Identify which cell holds the provided text, then report its [X, Y] central coordinate. 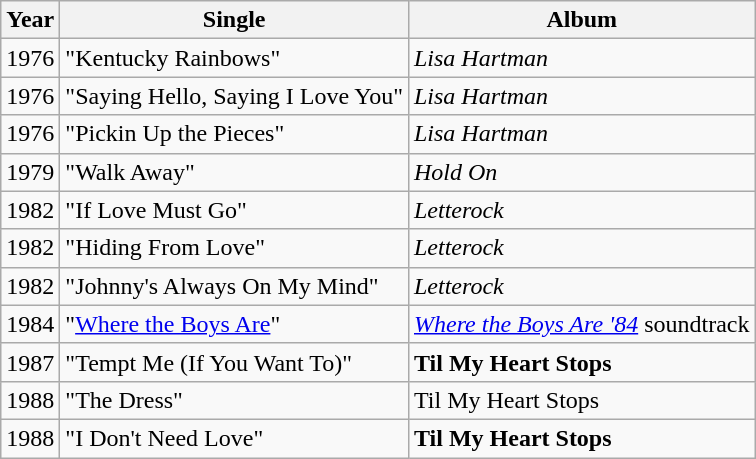
"Tempt Me (If You Want To)" [234, 362]
"If Love Must Go" [234, 210]
"Where the Boys Are" [234, 324]
"Walk Away" [234, 172]
1987 [30, 362]
Year [30, 20]
"Johnny's Always On My Mind" [234, 286]
"Hiding From Love" [234, 248]
"Pickin Up the Pieces" [234, 134]
1979 [30, 172]
Where the Boys Are '84 soundtrack [582, 324]
"Kentucky Rainbows" [234, 58]
1984 [30, 324]
"Saying Hello, Saying I Love You" [234, 96]
"I Don't Need Love" [234, 438]
Album [582, 20]
Single [234, 20]
Hold On [582, 172]
"The Dress" [234, 400]
